Scan for the cell matching the given text and deliver its [x, y] coordinate at center. 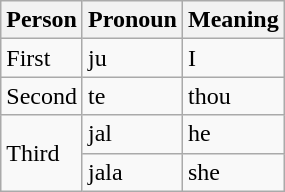
Meaning [233, 20]
Third [42, 153]
thou [233, 96]
ju [132, 58]
Second [42, 96]
jala [132, 172]
jal [132, 134]
Pronoun [132, 20]
she [233, 172]
I [233, 58]
te [132, 96]
he [233, 134]
Person [42, 20]
First [42, 58]
